Determine the (X, Y) coordinate at the center of the cell enclosing the given text.  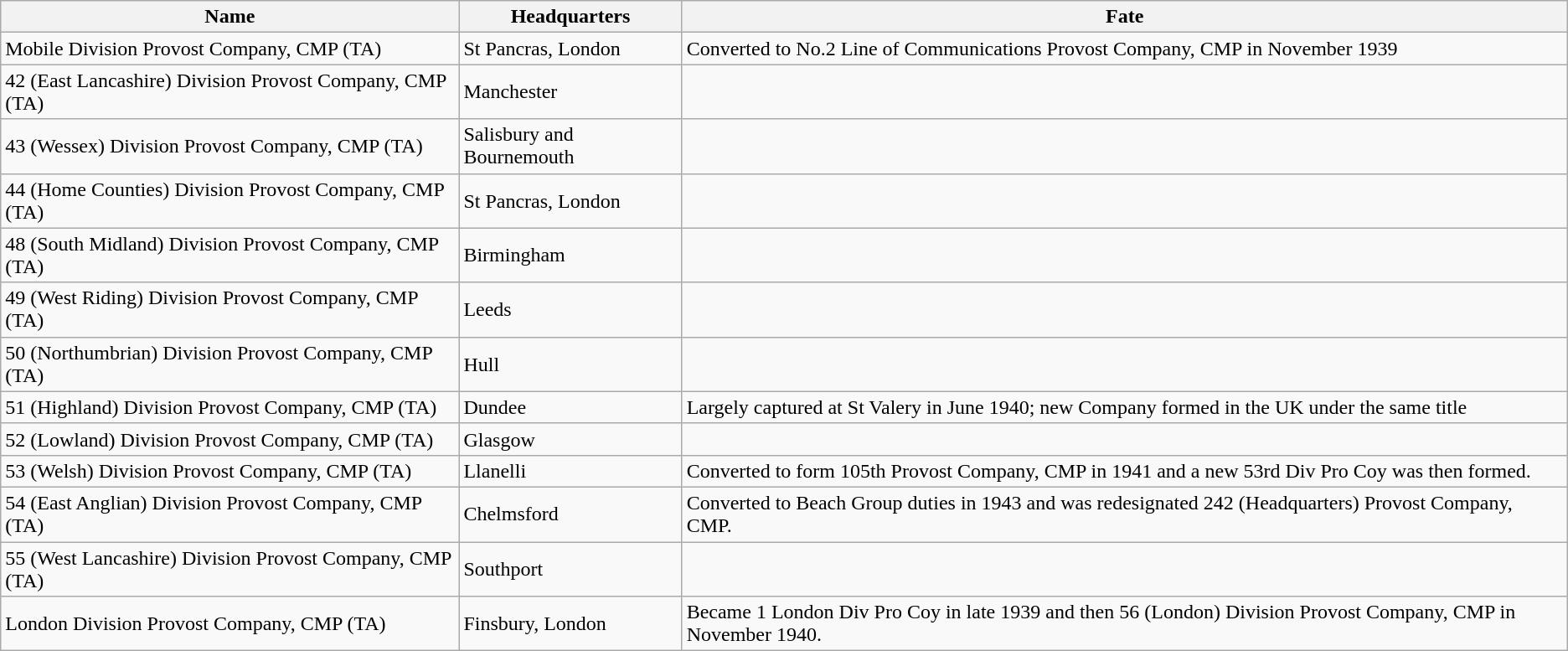
43 (Wessex) Division Provost Company, CMP (TA) (230, 146)
48 (South Midland) Division Provost Company, CMP (TA) (230, 255)
44 (Home Counties) Division Provost Company, CMP (TA) (230, 201)
54 (East Anglian) Division Provost Company, CMP (TA) (230, 514)
Manchester (570, 92)
London Division Provost Company, CMP (TA) (230, 623)
Southport (570, 568)
Mobile Division Provost Company, CMP (TA) (230, 49)
55 (West Lancashire) Division Provost Company, CMP (TA) (230, 568)
52 (Lowland) Division Provost Company, CMP (TA) (230, 439)
49 (West Riding) Division Provost Company, CMP (TA) (230, 310)
Llanelli (570, 471)
42 (East Lancashire) Division Provost Company, CMP (TA) (230, 92)
Finsbury, London (570, 623)
Salisbury and Bournemouth (570, 146)
Largely captured at St Valery in June 1940; new Company formed in the UK under the same title (1124, 407)
51 (Highland) Division Provost Company, CMP (TA) (230, 407)
Converted to form 105th Provost Company, CMP in 1941 and a new 53rd Div Pro Coy was then formed. (1124, 471)
Hull (570, 364)
Headquarters (570, 17)
Glasgow (570, 439)
Birmingham (570, 255)
50 (Northumbrian) Division Provost Company, CMP (TA) (230, 364)
53 (Welsh) Division Provost Company, CMP (TA) (230, 471)
Name (230, 17)
Converted to Beach Group duties in 1943 and was redesignated 242 (Headquarters) Provost Company, CMP. (1124, 514)
Converted to No.2 Line of Communications Provost Company, CMP in November 1939 (1124, 49)
Chelmsford (570, 514)
Became 1 London Div Pro Coy in late 1939 and then 56 (London) Division Provost Company, CMP in November 1940. (1124, 623)
Leeds (570, 310)
Dundee (570, 407)
Fate (1124, 17)
